Identify which cell holds the provided text, then report its (x, y) central coordinate. 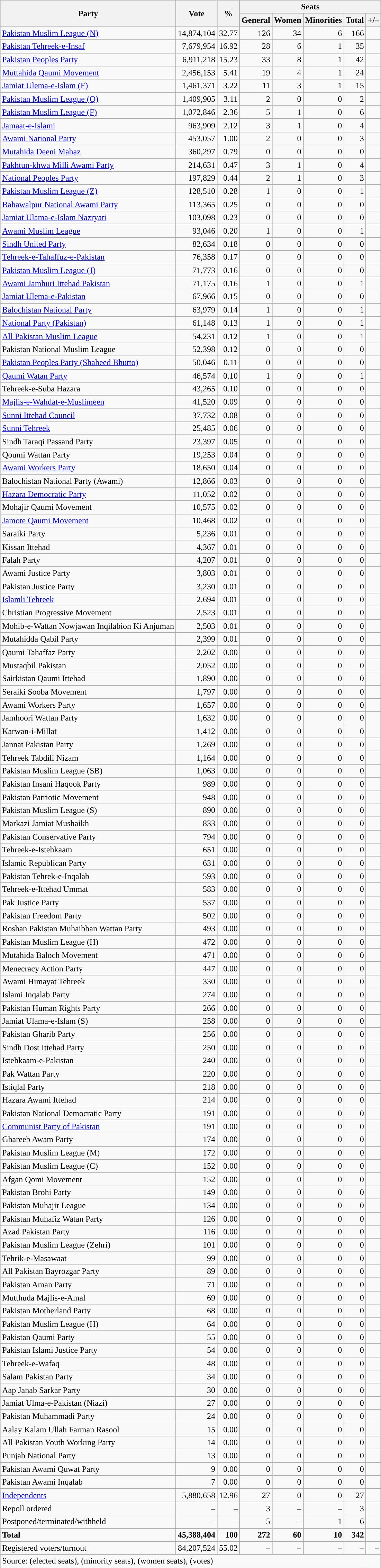
2,456,153 (197, 73)
502 (197, 916)
1,632 (197, 718)
71,773 (197, 270)
Qaumi Watan Party (88, 375)
2,052 (197, 665)
197,829 (197, 178)
82,634 (197, 244)
Roshan Pakistan Muhaibban Wattan Party (88, 929)
Tehrik-e-Masawaat (88, 1258)
69 (197, 1298)
16.92 (228, 46)
103,098 (197, 218)
89 (197, 1271)
Pakhtun-khwa Milli Awami Party (88, 165)
Jamiat Ulama-e-Islam (S) (88, 1021)
Jamote Qaumi Movement (88, 520)
1,063 (197, 771)
0.20 (228, 231)
0.28 (228, 191)
33 (256, 60)
Pakistan Human Rights Party (88, 1008)
Qoumi Wattan Party (88, 455)
10,468 (197, 520)
Tehreek-e-Tahaffuz-e-Pakistan (88, 257)
Pakistan Muslim League (Q) (88, 99)
Mutahida Baloch Movement (88, 955)
1,164 (197, 758)
3.22 (228, 86)
11 (256, 86)
Bahawalpur National Awami Party (88, 205)
43,265 (197, 389)
15.23 (228, 60)
Mustaqbil Pakistan (88, 665)
Jamhoori Wattan Party (88, 718)
537 (197, 903)
10 (324, 1535)
9 (197, 1469)
42 (355, 60)
3.11 (228, 99)
Pakistan Motherland Party (88, 1311)
1,412 (197, 731)
1,797 (197, 692)
National Party (Pakistan) (88, 323)
Vote (197, 13)
Pakistan Muslim League (M) (88, 1153)
18,650 (197, 468)
Communist Party of Pakistan (88, 1126)
Sunni Tehreek (88, 428)
116 (197, 1232)
Kissan Ittehad (88, 547)
Pak Wattan Party (88, 1074)
45,388,404 (197, 1535)
0.44 (228, 178)
99 (197, 1258)
2,202 (197, 652)
214,631 (197, 165)
360,297 (197, 152)
Tehreek Tabdili Nizam (88, 758)
60 (288, 1535)
0.47 (228, 165)
Qaumi Tahaffaz Party (88, 652)
Islamli Tehreek (88, 600)
Source: (elected seats), (minority seats), (women seats), (votes) (191, 1561)
7 (197, 1482)
Seraiki Sooba Movement (88, 692)
All Pakistan Bayrozgar Party (88, 1271)
0.79 (228, 152)
Pakistan Muslim League (J) (88, 270)
Karwan-i-Millat (88, 731)
71 (197, 1285)
68 (197, 1311)
52,398 (197, 349)
Jamiat Ulema-e-Pakistan (88, 297)
Pakistan National Muslim League (88, 349)
Mutahidda Qabil Party (88, 639)
0.06 (228, 428)
7,679,954 (197, 46)
0.09 (228, 402)
149 (197, 1192)
134 (197, 1205)
Jamiat Ulma-e-Pakistan (Niazi) (88, 1403)
493 (197, 929)
Pakistan Muslim League (N) (88, 33)
2,399 (197, 639)
55 (197, 1337)
166 (355, 33)
240 (197, 1061)
989 (197, 784)
890 (197, 810)
35 (355, 46)
76,358 (197, 257)
12,866 (197, 481)
50,046 (197, 362)
84,207,524 (197, 1548)
794 (197, 837)
Jamiat Ulema-e-Islam (F) (88, 86)
10,575 (197, 507)
272 (256, 1535)
Falah Party (88, 560)
Aalay Kalam Ullah Farman Rasool (88, 1430)
2,694 (197, 600)
342 (355, 1535)
19,253 (197, 455)
948 (197, 797)
Hazara Awami Ittehad (88, 1100)
Balochistan National Party (Awami) (88, 481)
Sindh Taraqi Passand Party (88, 442)
Muttahida Qaumi Movement (88, 73)
46,574 (197, 375)
0.03 (228, 481)
32.77 (228, 33)
Seats (310, 7)
4,207 (197, 560)
Christian Progressive Movement (88, 613)
Mohib-e-Wattan Nowjawan Inqilabion Ki Anjuman (88, 626)
14,874,104 (197, 33)
Pakistan Patriotic Movement (88, 797)
93,046 (197, 231)
963,909 (197, 125)
1.00 (228, 138)
214 (197, 1100)
Tehreek-e-Suba Hazara (88, 389)
Pakistan National Democratic Party (88, 1113)
Jamaat-e-Islami (88, 125)
Balochistan National Party (88, 310)
Afgan Qomi Movement (88, 1179)
Pakistan Muslim League (S) (88, 810)
All Pakistan Youth Working Party (88, 1443)
64 (197, 1324)
% (228, 13)
Sairkistan Qaumi Ittehad (88, 679)
583 (197, 889)
Awami National Party (88, 138)
Women (288, 20)
Minorities (324, 20)
48 (197, 1363)
Pakistan Muhafiz Watan Party (88, 1218)
Pakistan Justice Party (88, 587)
Pakistan Aman Party (88, 1285)
63,979 (197, 310)
37,732 (197, 415)
13 (197, 1456)
Jannat Pakistan Party (88, 744)
All Pakistan Muslim League (88, 336)
453,057 (197, 138)
220 (197, 1074)
Sunni Ittehad Council (88, 415)
Pakistan Tehrek-e-Inqalab (88, 876)
Pakistan Freedom Party (88, 916)
Tehreek-e-Istehkaam (88, 850)
Pakistan Peoples Party (88, 60)
Markazi Jamiat Mushaikh (88, 824)
0.17 (228, 257)
25,485 (197, 428)
6,911,218 (197, 60)
Tehreek-e-Ittehad Ummat (88, 889)
Pakistan Muslim League (C) (88, 1166)
Party (88, 13)
1,409,905 (197, 99)
Postponed/terminated/withheld (88, 1522)
Pak Justice Party (88, 903)
1,461,371 (197, 86)
Hazara Democratic Party (88, 494)
Pakistan Muslim League (Z) (88, 191)
0.14 (228, 310)
1,072,846 (197, 112)
0.13 (228, 323)
113,365 (197, 205)
National Peoples Party (88, 178)
30 (197, 1390)
631 (197, 863)
833 (197, 824)
Mutahida Deeni Mahaz (88, 152)
Pakistan Muhajir League (88, 1205)
Mutthuda Majlis-e-Amal (88, 1298)
0.11 (228, 362)
Ghareeb Awam Party (88, 1140)
12.96 (228, 1495)
Pakistan Insani Haqook Party (88, 784)
Islami Inqalab Party (88, 995)
1,890 (197, 679)
Menecracy Action Party (88, 968)
1,657 (197, 705)
Pakistan Muslim League (SB) (88, 771)
5.41 (228, 73)
258 (197, 1021)
Awami Muslim League (88, 231)
5,236 (197, 534)
218 (197, 1087)
Pakistan Gharib Party (88, 1034)
472 (197, 942)
Istiqlal Party (88, 1087)
0.23 (228, 218)
Mohajir Qaumi Movement (88, 507)
Awami Justice Party (88, 573)
4,367 (197, 547)
2.12 (228, 125)
Aap Janab Sarkar Party (88, 1390)
28 (256, 46)
0.25 (228, 205)
71,175 (197, 283)
Pakistan Muhammadi Party (88, 1416)
Sindh Dost Ittehad Party (88, 1048)
0.08 (228, 415)
61,148 (197, 323)
274 (197, 995)
14 (197, 1443)
447 (197, 968)
101 (197, 1245)
Awami Jamhuri Ittehad Pakistan (88, 283)
Saraiki Party (88, 534)
19 (256, 73)
250 (197, 1048)
Repoll ordered (88, 1508)
5,880,658 (197, 1495)
11,052 (197, 494)
0.05 (228, 442)
Salam Pakistan Party (88, 1377)
Majlis-e-Wahdat-e-Muslimeen (88, 402)
Pakistan Conservative Party (88, 837)
2.36 (228, 112)
3,230 (197, 587)
Pakistan Tehreek-e-Insaf (88, 46)
Independents (88, 1495)
0.15 (228, 297)
Pakistan Muslim League (Zehri) (88, 1245)
Awami Himayat Tehreek (88, 981)
Jamiat Ulama-e-Islam Nazryati (88, 218)
Sindh United Party (88, 244)
Registered voters/turnout (88, 1548)
41,520 (197, 402)
256 (197, 1034)
Tehreek-e-Wafaq (88, 1363)
128,510 (197, 191)
54 (197, 1350)
174 (197, 1140)
330 (197, 981)
172 (197, 1153)
23,397 (197, 442)
593 (197, 876)
0.18 (228, 244)
Pakistan Awami Quwat Party (88, 1469)
266 (197, 1008)
Pakistan Qaumi Party (88, 1337)
2,523 (197, 613)
471 (197, 955)
100 (228, 1535)
67,966 (197, 297)
Istehkaam-e-Pakistan (88, 1061)
Pakistan Muslim League (F) (88, 112)
General (256, 20)
8 (288, 60)
Islamic Republican Party (88, 863)
1,269 (197, 744)
54,231 (197, 336)
Pakistan Islami Justice Party (88, 1350)
3,803 (197, 573)
Pakistan Brohi Party (88, 1192)
Pakistan Awami Inqalab (88, 1482)
+/– (373, 20)
651 (197, 850)
Pakistan Peoples Party (Shaheed Bhutto) (88, 362)
55.02 (228, 1548)
Punjab National Party (88, 1456)
2,503 (197, 626)
Azad Pakistan Party (88, 1232)
